Scan for the cell matching the given text and deliver its (x, y) coordinate at center. 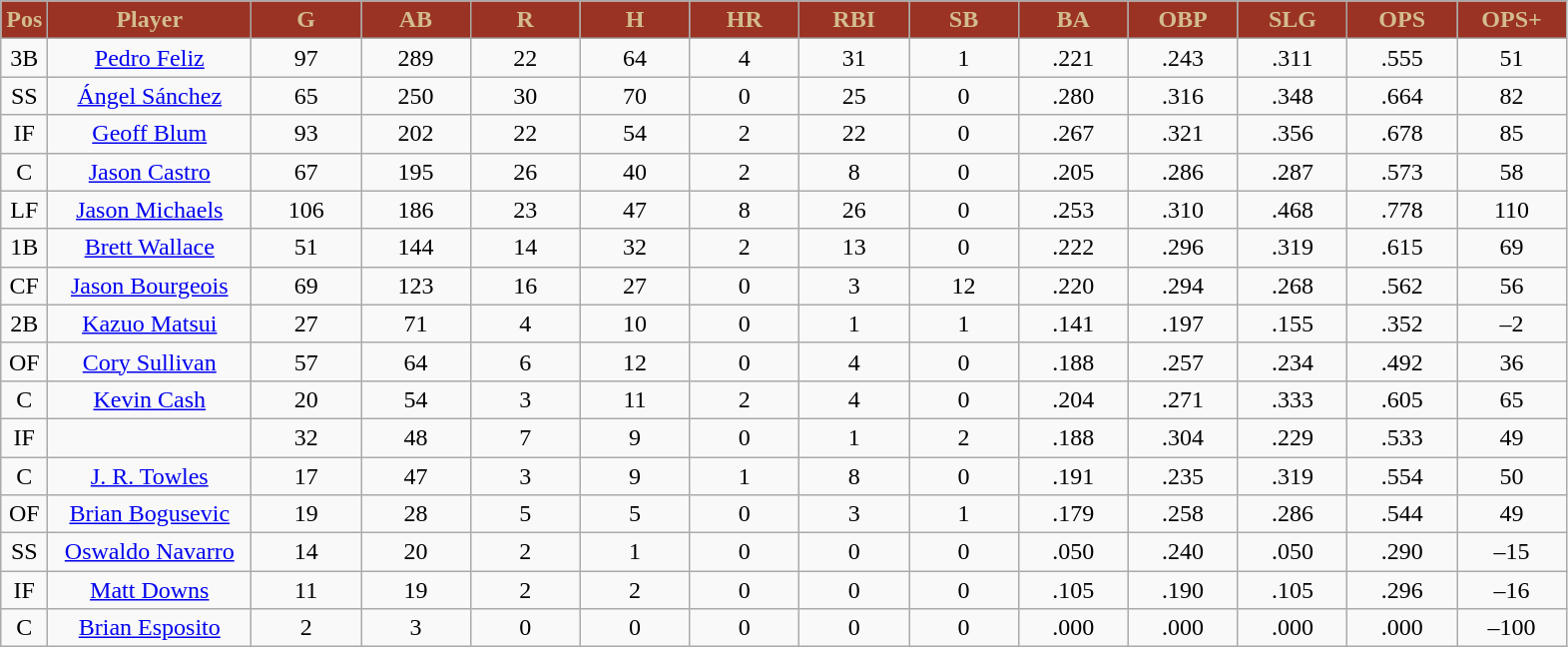
250 (416, 96)
.191 (1073, 476)
.257 (1183, 361)
.468 (1293, 210)
48 (416, 437)
.204 (1073, 399)
.229 (1293, 437)
106 (306, 210)
.316 (1183, 96)
Brett Wallace (150, 248)
–100 (1512, 628)
CF (24, 286)
97 (306, 58)
28 (416, 514)
BA (1073, 20)
.220 (1073, 286)
Jason Castro (150, 172)
.290 (1402, 552)
.141 (1073, 323)
25 (854, 96)
3B (24, 58)
Jason Bourgeois (150, 286)
289 (416, 58)
.605 (1402, 399)
Kazuo Matsui (150, 323)
.664 (1402, 96)
70 (635, 96)
10 (635, 323)
Ángel Sánchez (150, 96)
OBP (1183, 20)
.258 (1183, 514)
85 (1512, 134)
.240 (1183, 552)
.352 (1402, 323)
–16 (1512, 590)
–2 (1512, 323)
LF (24, 210)
13 (854, 248)
.294 (1183, 286)
17 (306, 476)
Pos (24, 20)
110 (1512, 210)
50 (1512, 476)
.221 (1073, 58)
.267 (1073, 134)
J. R. Towles (150, 476)
.197 (1183, 323)
186 (416, 210)
6 (525, 361)
.555 (1402, 58)
Kevin Cash (150, 399)
144 (416, 248)
67 (306, 172)
.573 (1402, 172)
OPS (1402, 20)
30 (525, 96)
.287 (1293, 172)
Pedro Feliz (150, 58)
.280 (1073, 96)
57 (306, 361)
23 (525, 210)
G (306, 20)
.333 (1293, 399)
.348 (1293, 96)
.310 (1183, 210)
1B (24, 248)
82 (1512, 96)
93 (306, 134)
H (635, 20)
.356 (1293, 134)
Player (150, 20)
Cory Sullivan (150, 361)
202 (416, 134)
16 (525, 286)
SB (964, 20)
.155 (1293, 323)
.190 (1183, 590)
.205 (1073, 172)
.678 (1402, 134)
.222 (1073, 248)
AB (416, 20)
.271 (1183, 399)
Brian Bogusevic (150, 514)
.544 (1402, 514)
36 (1512, 361)
.234 (1293, 361)
.492 (1402, 361)
RBI (854, 20)
195 (416, 172)
.554 (1402, 476)
Oswaldo Navarro (150, 552)
.615 (1402, 248)
.321 (1183, 134)
123 (416, 286)
.562 (1402, 286)
Brian Esposito (150, 628)
.533 (1402, 437)
.253 (1073, 210)
2B (24, 323)
–15 (1512, 552)
7 (525, 437)
Geoff Blum (150, 134)
R (525, 20)
40 (635, 172)
.311 (1293, 58)
HR (745, 20)
31 (854, 58)
Matt Downs (150, 590)
.778 (1402, 210)
.268 (1293, 286)
.304 (1183, 437)
71 (416, 323)
OPS+ (1512, 20)
56 (1512, 286)
.235 (1183, 476)
.179 (1073, 514)
.243 (1183, 58)
58 (1512, 172)
Jason Michaels (150, 210)
SLG (1293, 20)
